From the cell containing the given text, extract its center point as [x, y] coordinate. 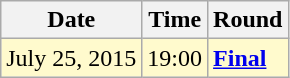
Time [175, 20]
19:00 [175, 58]
Round [248, 20]
Final [248, 58]
July 25, 2015 [72, 58]
Date [72, 20]
